Scan for the cell matching the given text and deliver its [x, y] coordinate at center. 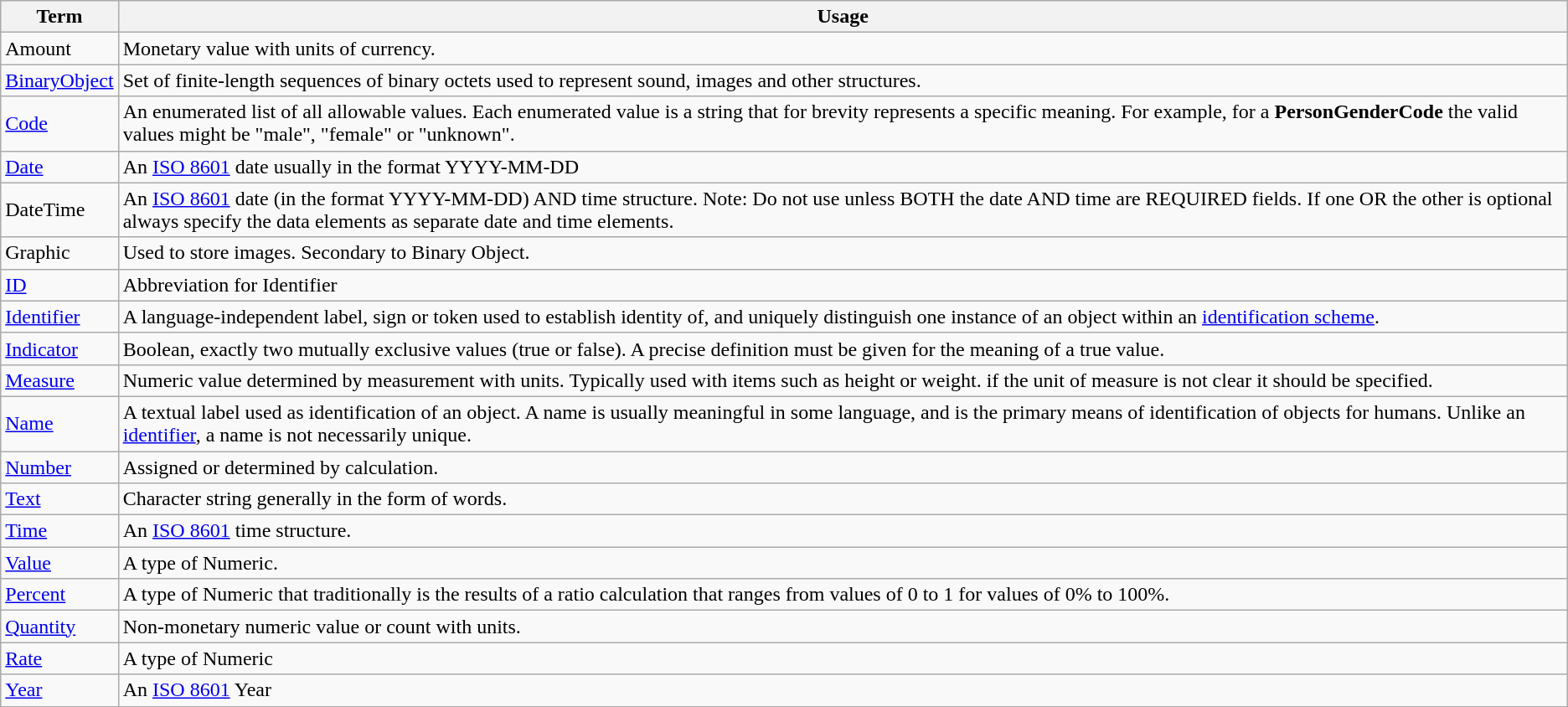
DateTime [59, 209]
Graphic [59, 253]
Quantity [59, 627]
Usage [843, 17]
A type of Numeric [843, 658]
Assigned or determined by calculation. [843, 467]
Boolean, exactly two mutually exclusive values (true or false). A precise definition must be given for the meaning of a true value. [843, 348]
Abbreviation for Identifier [843, 285]
Identifier [59, 317]
Indicator [59, 348]
Text [59, 499]
A type of Numeric. [843, 563]
Number [59, 467]
Monetary value with units of currency. [843, 49]
ID [59, 285]
Value [59, 563]
Set of finite-length sequences of binary octets used to represent sound, images and other structures. [843, 80]
Time [59, 531]
An ISO 8601 time structure. [843, 531]
Date [59, 167]
Name [59, 424]
Non-monetary numeric value or count with units. [843, 627]
BinaryObject [59, 80]
Code [59, 124]
Percent [59, 595]
A type of Numeric that traditionally is the results of a ratio calculation that ranges from values of 0 to 1 for values of 0% to 100%. [843, 595]
Term [59, 17]
Used to store images. Secondary to Binary Object. [843, 253]
An ISO 8601 Year [843, 690]
Measure [59, 380]
Character string generally in the form of words. [843, 499]
An ISO 8601 date usually in the format YYYY-MM-DD [843, 167]
Amount [59, 49]
Rate [59, 658]
Year [59, 690]
